Search for the cell housing the specified text and yield its (X, Y) center coordinate. 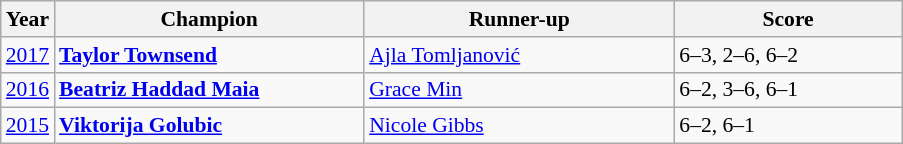
Score (788, 19)
Runner-up (519, 19)
6–3, 2–6, 6–2 (788, 55)
6–2, 6–1 (788, 126)
Ajla Tomljanović (519, 55)
2016 (28, 90)
Year (28, 19)
Champion (209, 19)
2015 (28, 126)
Viktorija Golubic (209, 126)
2017 (28, 55)
Taylor Townsend (209, 55)
Grace Min (519, 90)
6–2, 3–6, 6–1 (788, 90)
Beatriz Haddad Maia (209, 90)
Nicole Gibbs (519, 126)
